Extract the (x, y) coordinate from the center of the cell holding the provided text.  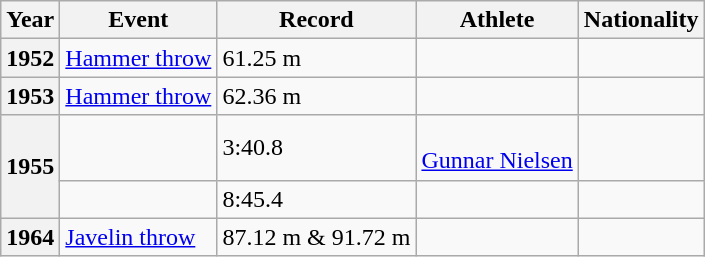
1952 (30, 58)
1953 (30, 96)
Gunnar Nielsen (497, 148)
8:45.4 (316, 199)
Javelin throw (138, 237)
Event (138, 20)
3:40.8 (316, 148)
61.25 m (316, 58)
1955 (30, 166)
Nationality (641, 20)
87.12 m & 91.72 m (316, 237)
Record (316, 20)
62.36 m (316, 96)
1964 (30, 237)
Year (30, 20)
Athlete (497, 20)
